Return [X, Y] of the center of cell containing provided text 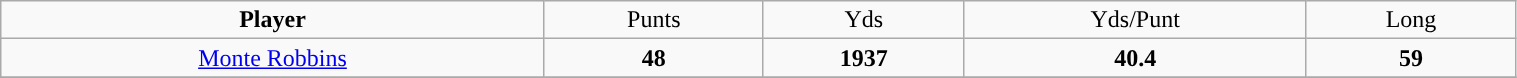
Player [272, 20]
59 [1411, 58]
Punts [654, 20]
Yds [864, 20]
Long [1411, 20]
Monte Robbins [272, 58]
40.4 [1135, 58]
48 [654, 58]
1937 [864, 58]
Yds/Punt [1135, 20]
